Search for the cell housing the specified text and yield its (X, Y) center coordinate. 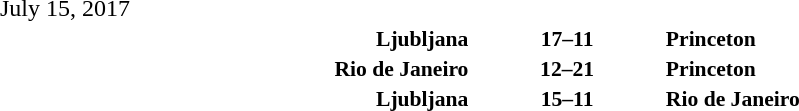
17–11 (568, 38)
12–21 (568, 68)
